Determine the [x, y] coordinate at the center of the cell enclosing the given text.  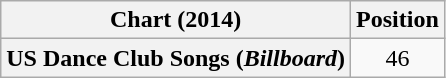
US Dance Club Songs (Billboard) [176, 58]
Position [398, 20]
Chart (2014) [176, 20]
46 [398, 58]
